Find where the given text appears and provide that cell's center as (X, Y) coordinate. 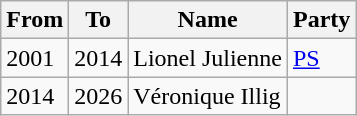
Lionel Julienne (208, 58)
Véronique Illig (208, 96)
Name (208, 20)
Party (321, 20)
From (35, 20)
To (98, 20)
PS (321, 58)
2026 (98, 96)
2001 (35, 58)
